Identify which cell holds the provided text, then report its (x, y) central coordinate. 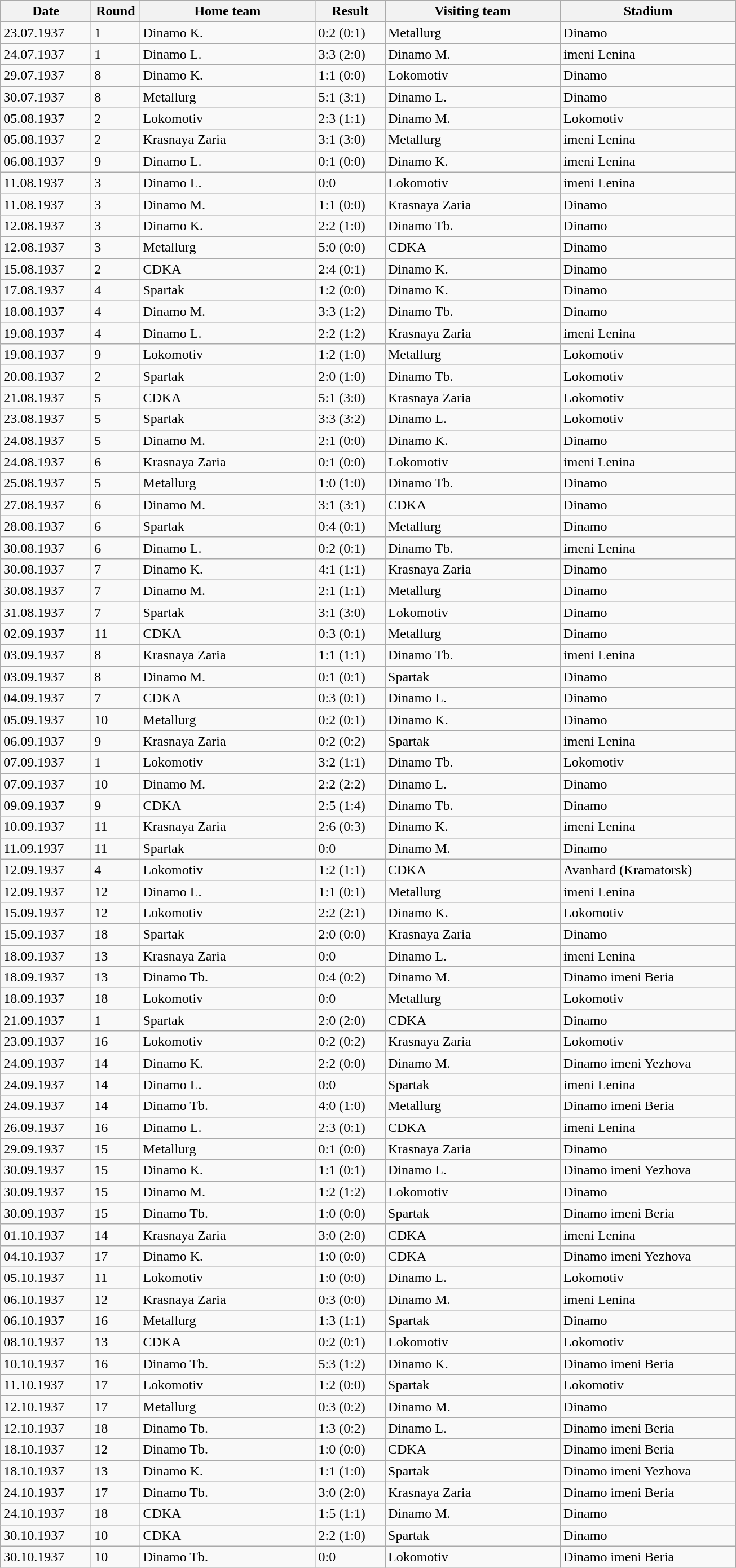
17.08.1937 (46, 290)
1:3 (0:2) (350, 1428)
2:2 (0:0) (350, 1063)
31.08.1937 (46, 612)
Avanhard (Kramatorsk) (649, 870)
2:6 (0:3) (350, 827)
2:0 (1:0) (350, 376)
0:3 (0:2) (350, 1407)
23.09.1937 (46, 1042)
02.09.1937 (46, 634)
5:1 (3:0) (350, 398)
15.08.1937 (46, 269)
4:1 (1:1) (350, 569)
2:2 (2:2) (350, 784)
3:1 (3:1) (350, 505)
2:1 (0:0) (350, 441)
29.09.1937 (46, 1149)
3:2 (1:1) (350, 763)
2:0 (2:0) (350, 1020)
25.08.1937 (46, 483)
4:0 (1:0) (350, 1106)
2:2 (2:1) (350, 913)
2:3 (1:1) (350, 118)
1:2 (1:1) (350, 870)
08.10.1937 (46, 1342)
10.10.1937 (46, 1364)
20.08.1937 (46, 376)
1:0 (1:0) (350, 483)
Visiting team (473, 11)
Home team (228, 11)
30.07.1937 (46, 97)
04.09.1937 (46, 698)
28.08.1937 (46, 526)
2:1 (1:1) (350, 591)
06.08.1937 (46, 161)
1:2 (1:2) (350, 1192)
29.07.1937 (46, 76)
Result (350, 11)
1:1 (1:1) (350, 655)
Round (116, 11)
2:4 (0:1) (350, 269)
11.09.1937 (46, 848)
01.10.1937 (46, 1235)
5:0 (0:0) (350, 247)
26.09.1937 (46, 1127)
1:1 (1:0) (350, 1471)
2:5 (1:4) (350, 805)
09.09.1937 (46, 805)
Date (46, 11)
2:3 (0:1) (350, 1127)
21.09.1937 (46, 1020)
10.09.1937 (46, 827)
0:4 (0:2) (350, 977)
23.07.1937 (46, 33)
0:4 (0:1) (350, 526)
5:3 (1:2) (350, 1364)
04.10.1937 (46, 1256)
27.08.1937 (46, 505)
3:3 (1:2) (350, 312)
1:3 (1:1) (350, 1321)
5:1 (3:1) (350, 97)
21.08.1937 (46, 398)
23.08.1937 (46, 419)
05.10.1937 (46, 1278)
2:2 (1:2) (350, 333)
18.08.1937 (46, 312)
3:3 (3:2) (350, 419)
Stadium (649, 11)
24.07.1937 (46, 54)
1:2 (1:0) (350, 355)
0:3 (0:0) (350, 1299)
11.10.1937 (46, 1385)
3:3 (2:0) (350, 54)
05.09.1937 (46, 720)
06.09.1937 (46, 741)
1:5 (1:1) (350, 1514)
2:0 (0:0) (350, 934)
0:1 (0:1) (350, 677)
